Determine the (x, y) coordinate at the center of the cell enclosing the given text.  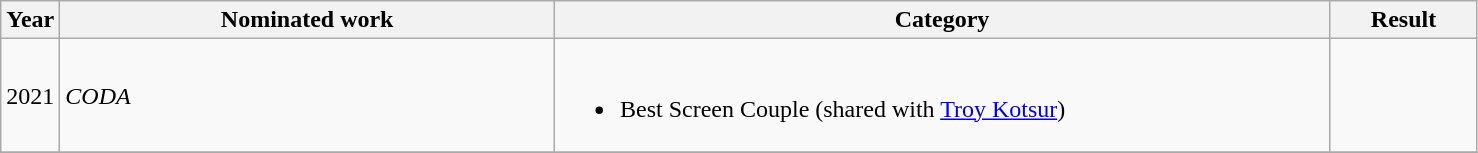
Result (1404, 20)
Category (942, 20)
2021 (30, 96)
Year (30, 20)
Best Screen Couple (shared with Troy Kotsur) (942, 96)
Nominated work (308, 20)
CODA (308, 96)
